Scan for the cell matching the given text and deliver its [x, y] coordinate at center. 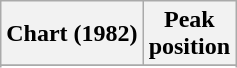
Peakposition [189, 34]
Chart (1982) [72, 34]
